Output the (x, y) coordinate of the center of the cell containing the given text.  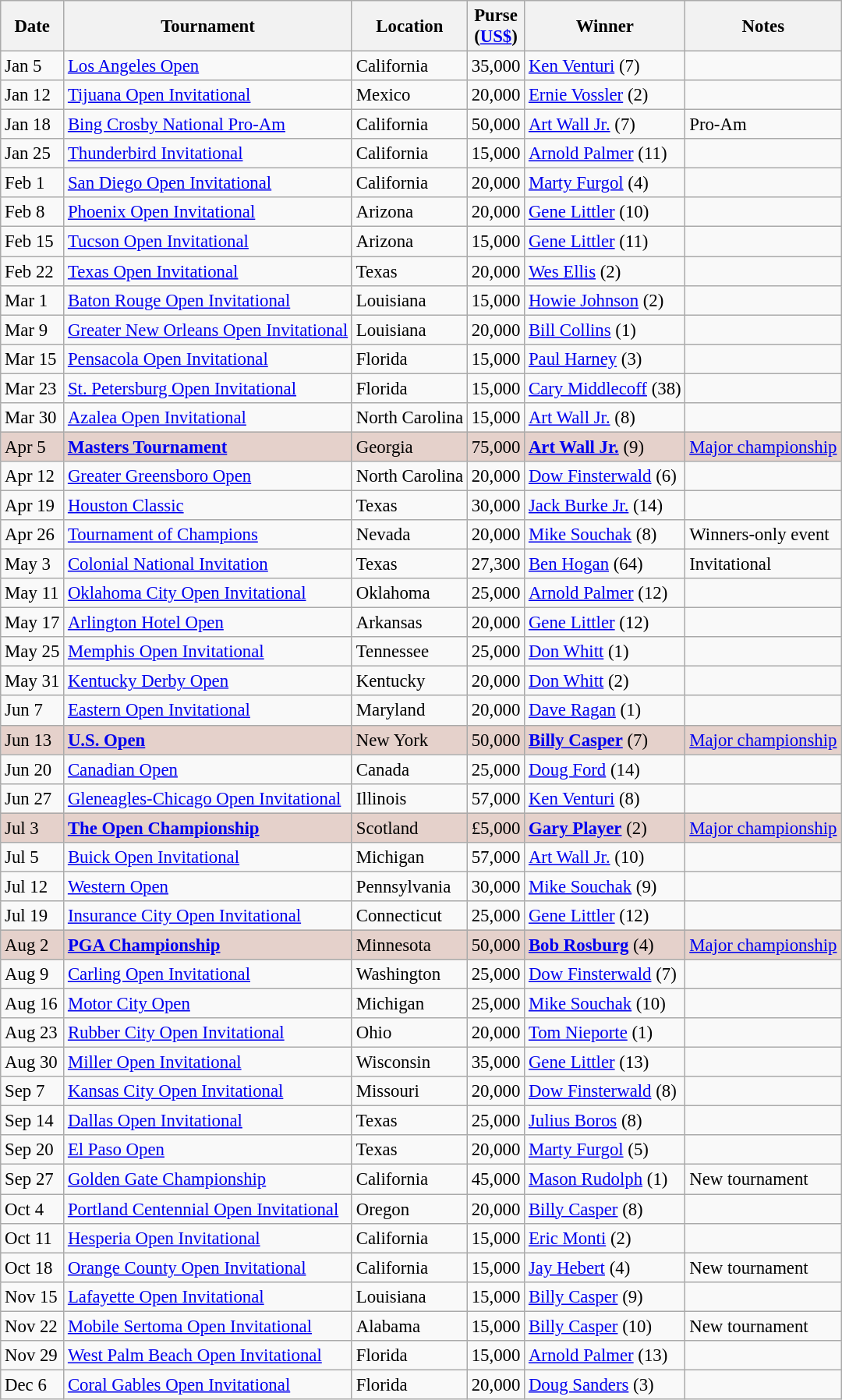
Dow Finsterwald (8) (605, 1091)
Pro-Am (763, 125)
75,000 (496, 447)
Missouri (409, 1091)
Aug 30 (33, 1062)
Bob Rosburg (4) (605, 945)
Mobile Sertoma Open Invitational (208, 1326)
Phoenix Open Invitational (208, 213)
Marty Furgol (5) (605, 1150)
El Paso Open (208, 1150)
Hesperia Open Invitational (208, 1238)
Location (409, 27)
Canadian Open (208, 769)
Maryland (409, 711)
Masters Tournament (208, 447)
Pensacola Open Invitational (208, 359)
Jun 13 (33, 740)
Rubber City Open Invitational (208, 1033)
Notes (763, 27)
Kentucky (409, 681)
Nov 29 (33, 1356)
£5,000 (496, 828)
Apr 19 (33, 505)
Mike Souchak (10) (605, 1004)
Art Wall Jr. (8) (605, 418)
Baton Rouge Open Invitational (208, 300)
Motor City Open (208, 1004)
Jul 3 (33, 828)
Art Wall Jr. (9) (605, 447)
Howie Johnson (2) (605, 300)
Jan 12 (33, 95)
Mike Souchak (8) (605, 535)
Aug 16 (33, 1004)
Kansas City Open Invitational (208, 1091)
Gleneagles-Chicago Open Invitational (208, 798)
The Open Championship (208, 828)
Greater Greensboro Open (208, 476)
Washington (409, 974)
Doug Sanders (3) (605, 1384)
Aug 23 (33, 1033)
Mar 23 (33, 388)
Mar 1 (33, 300)
Oct 4 (33, 1209)
Oklahoma (409, 593)
Dow Finsterwald (7) (605, 974)
Feb 22 (33, 271)
May 31 (33, 681)
Billy Casper (8) (605, 1209)
Apr 26 (33, 535)
New York (409, 740)
Mike Souchak (9) (605, 886)
Jul 5 (33, 857)
Tucson Open Invitational (208, 242)
Jun 20 (33, 769)
Dallas Open Invitational (208, 1121)
Arkansas (409, 623)
Mar 15 (33, 359)
Jul 19 (33, 916)
Dave Ragan (1) (605, 711)
Nevada (409, 535)
Sep 27 (33, 1179)
Ken Venturi (8) (605, 798)
San Diego Open Invitational (208, 183)
Arlington Hotel Open (208, 623)
Doug Ford (14) (605, 769)
Georgia (409, 447)
Art Wall Jr. (10) (605, 857)
Art Wall Jr. (7) (605, 125)
Ken Venturi (7) (605, 66)
Kentucky Derby Open (208, 681)
Paul Harney (3) (605, 359)
Gene Littler (11) (605, 242)
Ben Hogan (64) (605, 564)
Lafayette Open Invitational (208, 1296)
Mar 9 (33, 330)
Tennessee (409, 652)
Azalea Open Invitational (208, 418)
Greater New Orleans Open Invitational (208, 330)
PGA Championship (208, 945)
Sep 14 (33, 1121)
Miller Open Invitational (208, 1062)
Illinois (409, 798)
Houston Classic (208, 505)
Arnold Palmer (13) (605, 1356)
May 3 (33, 564)
Canada (409, 769)
Julius Boros (8) (605, 1121)
Billy Casper (9) (605, 1296)
Texas Open Invitational (208, 271)
May 25 (33, 652)
Jan 5 (33, 66)
Jul 12 (33, 886)
Jan 18 (33, 125)
Sep 20 (33, 1150)
Winners-only event (763, 535)
Aug 9 (33, 974)
Eastern Open Invitational (208, 711)
Cary Middlecoff (38) (605, 388)
Oklahoma City Open Invitational (208, 593)
Tom Nieporte (1) (605, 1033)
Gene Littler (13) (605, 1062)
27,300 (496, 564)
Portland Centennial Open Invitational (208, 1209)
Scotland (409, 828)
Carling Open Invitational (208, 974)
Winner (605, 27)
Don Whitt (1) (605, 652)
Ohio (409, 1033)
Billy Casper (7) (605, 740)
Dow Finsterwald (6) (605, 476)
Minnesota (409, 945)
Memphis Open Invitational (208, 652)
Mar 30 (33, 418)
Alabama (409, 1326)
U.S. Open (208, 740)
Dec 6 (33, 1384)
Don Whitt (2) (605, 681)
May 17 (33, 623)
Orange County Open Invitational (208, 1267)
Jan 25 (33, 154)
Los Angeles Open (208, 66)
Oct 18 (33, 1267)
45,000 (496, 1179)
Tijuana Open Invitational (208, 95)
Oregon (409, 1209)
Bill Collins (1) (605, 330)
Apr 5 (33, 447)
Marty Furgol (4) (605, 183)
Nov 15 (33, 1296)
Jay Hebert (4) (605, 1267)
Jun 7 (33, 711)
Arnold Palmer (11) (605, 154)
Colonial National Invitation (208, 564)
May 11 (33, 593)
Wisconsin (409, 1062)
Mexico (409, 95)
Feb 1 (33, 183)
Aug 2 (33, 945)
Purse(US$) (496, 27)
Connecticut (409, 916)
Buick Open Invitational (208, 857)
St. Petersburg Open Invitational (208, 388)
Invitational (763, 564)
Mason Rudolph (1) (605, 1179)
Wes Ellis (2) (605, 271)
Coral Gables Open Invitational (208, 1384)
Arnold Palmer (12) (605, 593)
Eric Monti (2) (605, 1238)
Billy Casper (10) (605, 1326)
Golden Gate Championship (208, 1179)
Jun 27 (33, 798)
Feb 15 (33, 242)
Bing Crosby National Pro-Am (208, 125)
Date (33, 27)
Pennsylvania (409, 886)
Western Open (208, 886)
Oct 11 (33, 1238)
Tournament of Champions (208, 535)
Gary Player (2) (605, 828)
Tournament (208, 27)
Apr 12 (33, 476)
Nov 22 (33, 1326)
Feb 8 (33, 213)
West Palm Beach Open Invitational (208, 1356)
Gene Littler (10) (605, 213)
Sep 7 (33, 1091)
Jack Burke Jr. (14) (605, 505)
Thunderbird Invitational (208, 154)
Insurance City Open Invitational (208, 916)
Ernie Vossler (2) (605, 95)
